Detect which cell encompasses the target text, then output its [x, y] center coordinate. 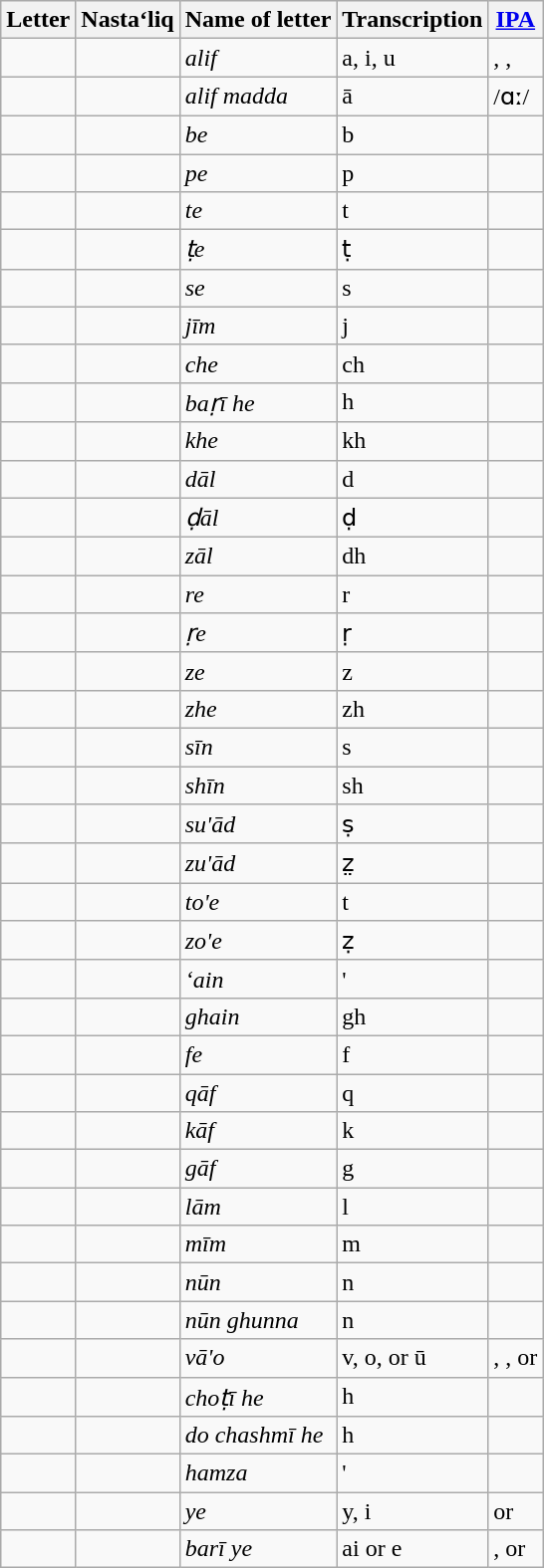
a, i, u [412, 58]
baṛī he [258, 402]
‘ain [258, 979]
zhe [258, 709]
sīn [258, 747]
, or [516, 1549]
k [412, 1131]
fe [258, 1054]
j [412, 326]
z̤ [412, 863]
dh [412, 557]
v, o, or ū [412, 1358]
ch [412, 363]
, , [516, 58]
dāl [258, 479]
shīn [258, 785]
ai or e [412, 1549]
choṭī he [258, 1397]
ṣ [412, 824]
Transcription [412, 20]
zo'e [258, 941]
se [258, 288]
zu'ād [258, 863]
, , or [516, 1358]
p [412, 172]
che [258, 363]
ṛ [412, 633]
te [258, 211]
barī ye [258, 1549]
ẓ [412, 941]
ze [258, 671]
/ɑː/ [516, 97]
vā'o [258, 1358]
q [412, 1092]
Letter [38, 20]
or [516, 1511]
ā [412, 97]
gāf [258, 1169]
m [412, 1244]
alif [258, 58]
ye [258, 1511]
ghain [258, 1016]
l [412, 1207]
kh [412, 441]
g [412, 1169]
su'ād [258, 824]
ṭe [258, 250]
to'e [258, 902]
do chashmī he [258, 1436]
re [258, 594]
alif madda [258, 97]
d [412, 479]
kāf [258, 1131]
zāl [258, 557]
pe [258, 172]
ṭ [412, 250]
khe [258, 441]
jīm [258, 326]
y, i [412, 1511]
mīm [258, 1244]
lām [258, 1207]
Name of letter [258, 20]
f [412, 1054]
Nasta‘liq [128, 20]
zh [412, 709]
gh [412, 1016]
z [412, 671]
nūn ghunna [258, 1320]
ṛe [258, 633]
be [258, 134]
b [412, 134]
IPA [516, 20]
nūn [258, 1282]
ḍāl [258, 518]
hamza [258, 1473]
r [412, 594]
ḍ [412, 518]
sh [412, 785]
qāf [258, 1092]
